Locate the cell with the specified text and output its [X, Y] center coordinate. 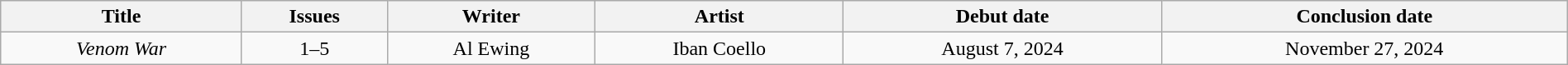
Al Ewing [491, 48]
August 7, 2024 [1002, 48]
Writer [491, 17]
Venom War [122, 48]
Debut date [1002, 17]
Iban Coello [719, 48]
Conclusion date [1365, 17]
Artist [719, 17]
1–5 [314, 48]
Issues [314, 17]
November 27, 2024 [1365, 48]
Title [122, 17]
